Return the [X, Y] coordinate for the center point of the cell that contains the specified text.  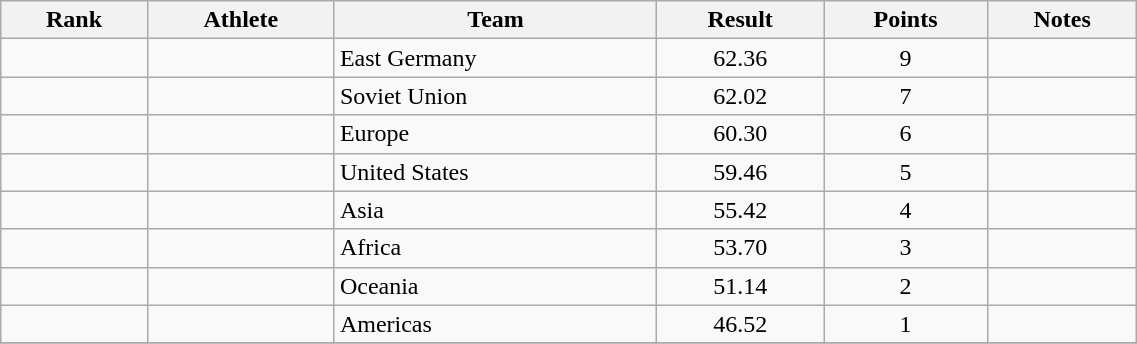
Rank [74, 20]
Notes [1062, 20]
6 [906, 134]
United States [495, 172]
46.52 [740, 324]
Points [906, 20]
9 [906, 58]
Asia [495, 210]
Result [740, 20]
3 [906, 248]
1 [906, 324]
East Germany [495, 58]
Africa [495, 248]
2 [906, 286]
62.02 [740, 96]
Athlete [240, 20]
Team [495, 20]
Europe [495, 134]
62.36 [740, 58]
4 [906, 210]
7 [906, 96]
51.14 [740, 286]
5 [906, 172]
59.46 [740, 172]
60.30 [740, 134]
55.42 [740, 210]
Soviet Union [495, 96]
Oceania [495, 286]
Americas [495, 324]
53.70 [740, 248]
